Pinpoint the cell where the given text exists, returning its (x, y) midpoint coordinate. 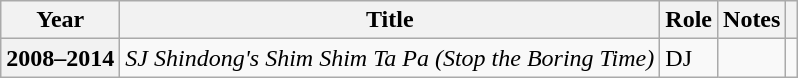
Year (60, 20)
Title (390, 20)
DJ (689, 58)
SJ Shindong's Shim Shim Ta Pa (Stop the Boring Time) (390, 58)
2008–2014 (60, 58)
Role (689, 20)
Notes (752, 20)
